Return (X, Y) of the center of cell containing provided text 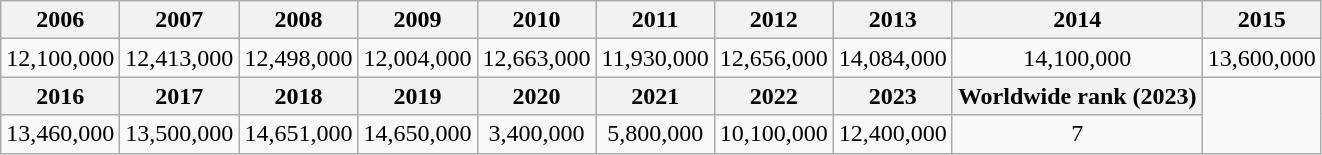
12,413,000 (180, 58)
13,600,000 (1262, 58)
2023 (892, 96)
12,656,000 (774, 58)
14,100,000 (1077, 58)
2006 (60, 20)
2011 (655, 20)
2007 (180, 20)
2018 (298, 96)
2013 (892, 20)
2019 (418, 96)
2008 (298, 20)
2021 (655, 96)
2014 (1077, 20)
2009 (418, 20)
Worldwide rank (2023) (1077, 96)
5,800,000 (655, 134)
2016 (60, 96)
2022 (774, 96)
13,500,000 (180, 134)
14,084,000 (892, 58)
3,400,000 (536, 134)
2010 (536, 20)
2020 (536, 96)
12,100,000 (60, 58)
11,930,000 (655, 58)
14,651,000 (298, 134)
2015 (1262, 20)
14,650,000 (418, 134)
2017 (180, 96)
13,460,000 (60, 134)
12,004,000 (418, 58)
12,498,000 (298, 58)
12,663,000 (536, 58)
7 (1077, 134)
10,100,000 (774, 134)
12,400,000 (892, 134)
2012 (774, 20)
